Return (x, y) of the center of cell containing provided text 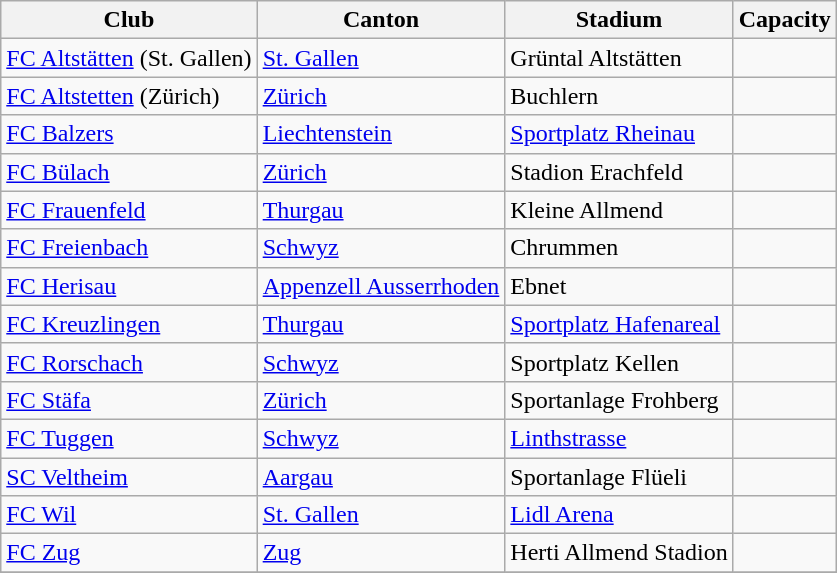
FC Freienbach (129, 248)
Ebnet (619, 286)
Grüntal Altstätten (619, 58)
Sportanlage Frohberg (619, 400)
FC Stäfa (129, 400)
Sportanlage Flüeli (619, 477)
Zug (381, 553)
SC Veltheim (129, 477)
FC Frauenfeld (129, 210)
FC Bülach (129, 172)
Sportplatz Kellen (619, 362)
Herti Allmend Stadion (619, 553)
Buchlern (619, 96)
Chrummen (619, 248)
FC Altstetten (Zürich) (129, 96)
FC Altstätten (St. Gallen) (129, 58)
Capacity (784, 20)
Canton (381, 20)
Stadium (619, 20)
FC Wil (129, 515)
Stadion Erachfeld (619, 172)
Club (129, 20)
Kleine Allmend (619, 210)
FC Zug (129, 553)
FC Rorschach (129, 362)
Liechtenstein (381, 134)
FC Kreuzlingen (129, 324)
FC Tuggen (129, 438)
FC Balzers (129, 134)
Linthstrasse (619, 438)
Sportplatz Rheinau (619, 134)
Aargau (381, 477)
Appenzell Ausserrhoden (381, 286)
Lidl Arena (619, 515)
FC Herisau (129, 286)
Sportplatz Hafenareal (619, 324)
